Search for the cell housing the specified text and yield its (X, Y) center coordinate. 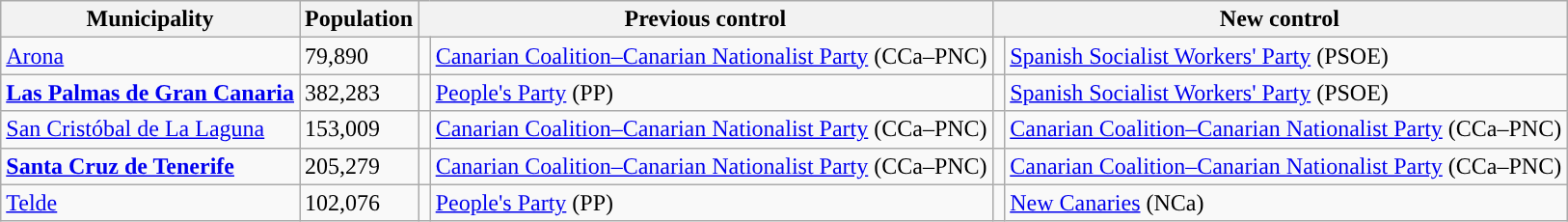
79,890 (359, 56)
205,279 (359, 166)
Population (359, 19)
153,009 (359, 129)
Municipality (150, 19)
Santa Cruz de Tenerife (150, 166)
382,283 (359, 93)
Telde (150, 203)
San Cristóbal de La Laguna (150, 129)
Arona (150, 56)
102,076 (359, 203)
New control (1280, 19)
New Canaries (NCa) (1286, 203)
Las Palmas de Gran Canaria (150, 93)
Previous control (706, 19)
